Extract the [x, y] coordinate from the center of the cell holding the provided text.  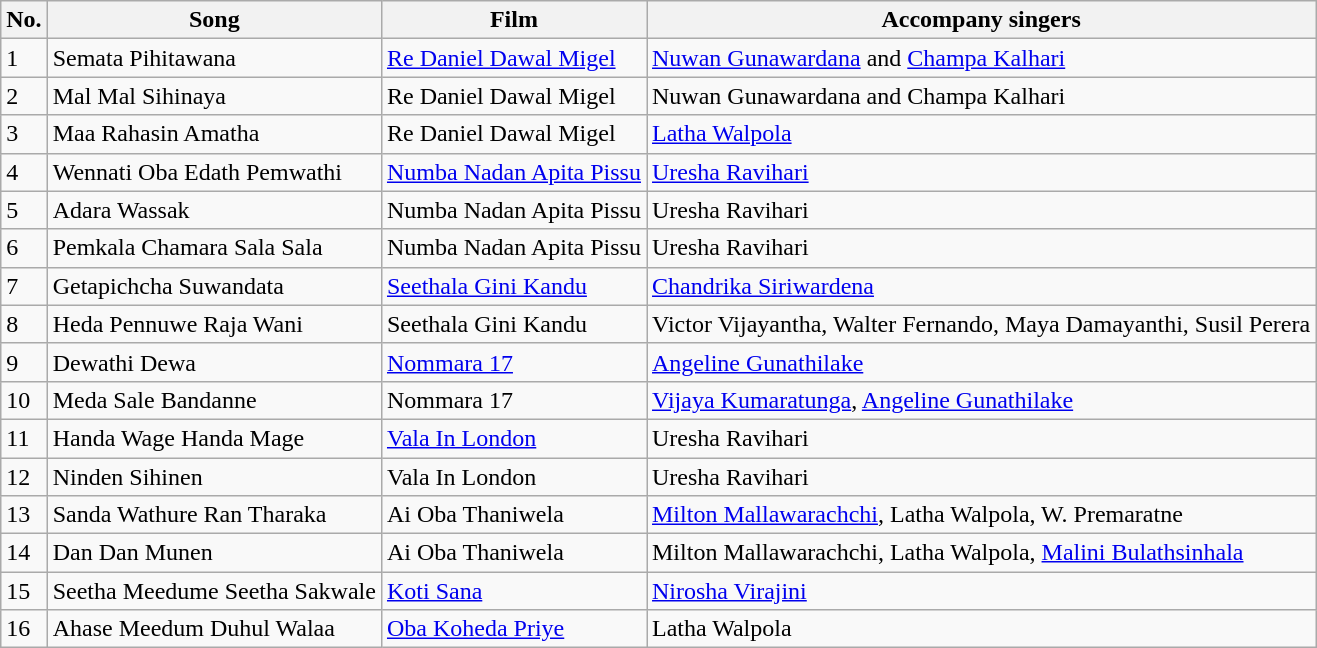
Dan Dan Munen [214, 553]
11 [24, 438]
Nirosha Virajini [980, 591]
Pemkala Chamara Sala Sala [214, 248]
4 [24, 172]
Song [214, 20]
12 [24, 477]
Semata Pihitawana [214, 58]
15 [24, 591]
14 [24, 553]
Adara Wassak [214, 210]
Seetha Meedume Seetha Sakwale [214, 591]
Ahase Meedum Duhul Walaa [214, 629]
7 [24, 286]
Meda Sale Bandanne [214, 400]
10 [24, 400]
Milton Mallawarachchi, Latha Walpola, W. Premaratne [980, 515]
16 [24, 629]
Heda Pennuwe Raja Wani [214, 324]
No. [24, 20]
8 [24, 324]
Handa Wage Handa Mage [214, 438]
Wennati Oba Edath Pemwathi [214, 172]
Getapichcha Suwandata [214, 286]
3 [24, 134]
1 [24, 58]
Mal Mal Sihinaya [214, 96]
Angeline Gunathilake [980, 362]
Sanda Wathure Ran Tharaka [214, 515]
Victor Vijayantha, Walter Fernando, Maya Damayanthi, Susil Perera [980, 324]
Oba Koheda Priye [514, 629]
Maa Rahasin Amatha [214, 134]
6 [24, 248]
2 [24, 96]
Milton Mallawarachchi, Latha Walpola, Malini Bulathsinhala [980, 553]
Koti Sana [514, 591]
Dewathi Dewa [214, 362]
13 [24, 515]
Film [514, 20]
5 [24, 210]
Chandrika Siriwardena [980, 286]
Vijaya Kumaratunga, Angeline Gunathilake [980, 400]
9 [24, 362]
Accompany singers [980, 20]
Ninden Sihinen [214, 477]
